Pinpoint the cell where the given text exists, returning its [x, y] midpoint coordinate. 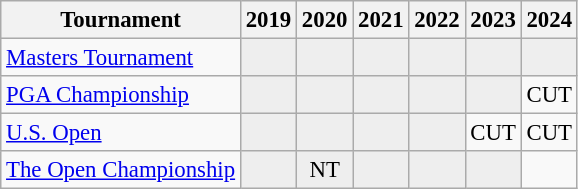
PGA Championship [121, 95]
2022 [437, 20]
2024 [549, 20]
2020 [325, 20]
NT [325, 170]
2019 [268, 20]
The Open Championship [121, 170]
Masters Tournament [121, 58]
2021 [381, 20]
2023 [493, 20]
Tournament [121, 20]
U.S. Open [121, 133]
